Return [x, y] of the center of cell containing provided text 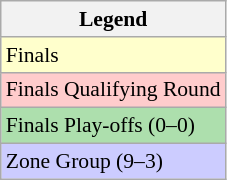
Finals Qualifying Round [114, 90]
Finals [114, 55]
Zone Group (9–3) [114, 162]
Legend [114, 19]
Finals Play-offs (0–0) [114, 126]
